From the cell containing the given text, extract its center point as (x, y) coordinate. 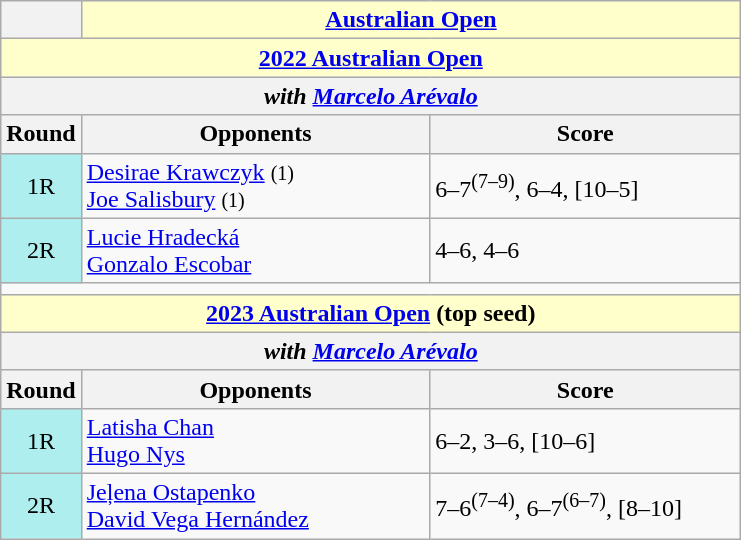
4–6, 4–6 (586, 250)
Lucie Hradecká Gonzalo Escobar (256, 250)
6–7(7–9), 6–4, [10–5] (586, 186)
Australian Open (411, 20)
Desirae Krawczyk (1) Joe Salisbury (1) (256, 186)
6–2, 3–6, [10–6] (586, 440)
Jeļena Ostapenko David Vega Hernández (256, 506)
Latisha Chan Hugo Nys (256, 440)
2022 Australian Open (371, 58)
7–6(7–4), 6–7(6–7), [8–10] (586, 506)
2023 Australian Open (top seed) (371, 313)
